Pinpoint the cell where the given text exists, returning its [X, Y] midpoint coordinate. 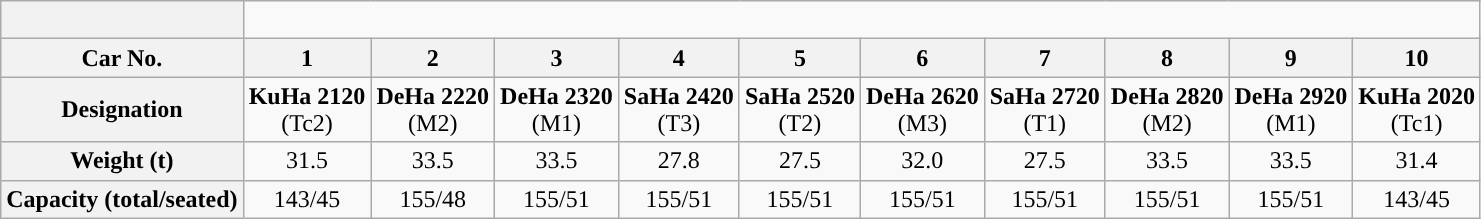
SaHa 2720 (T1) [1044, 110]
Designation [122, 110]
31.5 [307, 161]
5 [800, 58]
DeHa 2820 (M2) [1167, 110]
10 [1417, 58]
6 [922, 58]
1 [307, 58]
DeHa 2320 (M1) [557, 110]
32.0 [922, 161]
9 [1291, 58]
155/48 [433, 199]
27.8 [678, 161]
SaHa 2420 (T3) [678, 110]
DeHa 2620 (M3) [922, 110]
DeHa 2920 (M1) [1291, 110]
SaHa 2520 (T2) [800, 110]
3 [557, 58]
Car No. [122, 58]
Capacity (total/seated) [122, 199]
7 [1044, 58]
8 [1167, 58]
Weight (t) [122, 161]
2 [433, 58]
KuHa 2020 (Tc1) [1417, 110]
4 [678, 58]
31.4 [1417, 161]
DeHa 2220 (M2) [433, 110]
KuHa 2120(Tc2) [307, 110]
